Return [x, y] of the center of cell containing provided text 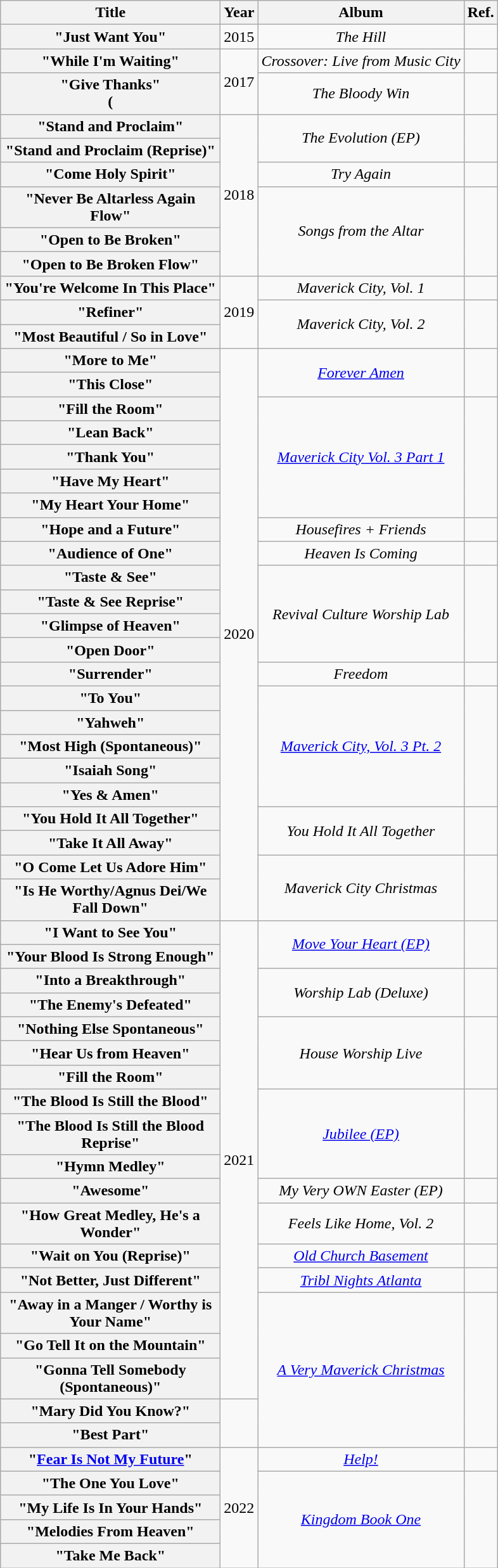
"Just Want You" [110, 37]
"Mary Did You Know?" [110, 1411]
"My Heart Your Home" [110, 505]
"How Great Medley, He's a Wonder" [110, 1223]
"Come Holy Spirit" [110, 174]
"Take Me Back" [110, 1555]
"Most Beautiful / So in Love" [110, 337]
"The Blood Is Still the Blood Reprise" [110, 1133]
"Taste & See" [110, 577]
"Hear Us from Heaven" [110, 1053]
Heaven Is Coming [361, 553]
Ref. [480, 13]
Songs from the Altar [361, 231]
"Wait on You (Reprise)" [110, 1256]
"Thank You" [110, 457]
2019 [239, 312]
Feels Like Home, Vol. 2 [361, 1223]
"My Life Is In Your Hands" [110, 1507]
"Not Better, Just Different" [110, 1280]
Title [110, 13]
The Bloody Win [361, 94]
Freedom [361, 674]
"Refiner" [110, 312]
A Very Maverick Christmas [361, 1370]
Try Again [361, 174]
"Yes & Amen" [110, 795]
"Gonna Tell Somebody (Spontaneous)" [110, 1378]
Maverick City, Vol. 2 [361, 324]
Move Your Heart (EP) [361, 944]
Album [361, 13]
"The Blood Is Still the Blood" [110, 1101]
"Give Thanks" ( [110, 94]
"Best Part" [110, 1435]
Maverick City, Vol. 1 [361, 288]
"Nothing Else Spontaneous" [110, 1029]
The Evolution (EP) [361, 138]
"Audience of One" [110, 553]
"You Hold It All Together" [110, 819]
Maverick City Vol. 3 Part 1 [361, 457]
Revival Culture Worship Lab [361, 614]
"The Enemy's Defeated" [110, 1005]
"Yahweh" [110, 722]
"Hope and a Future" [110, 529]
"Open to Be Broken" [110, 240]
"More to Me" [110, 361]
Housefires + Friends [361, 529]
Crossover: Live from Music City [361, 61]
"Open to Be Broken Flow" [110, 264]
2022 [239, 1507]
"While I'm Waiting" [110, 61]
"Away in a Manger / Worthy is Your Name" [110, 1313]
Maverick City, Vol. 3 Pt. 2 [361, 746]
"Glimpse of Heaven" [110, 626]
2021 [239, 1160]
2017 [239, 81]
"Awesome" [110, 1191]
Worship Lab (Deluxe) [361, 993]
2020 [239, 634]
"O Come Let Us Adore Him" [110, 867]
Maverick City Christmas [361, 887]
Year [239, 13]
"This Close" [110, 385]
Old Church Basement [361, 1256]
The Hill [361, 37]
"Stand and Proclaim (Reprise)" [110, 150]
2018 [239, 195]
"Most High (Spontaneous)" [110, 747]
"Into a Breakthrough" [110, 980]
Tribl Nights Atlanta [361, 1280]
"Isaiah Song" [110, 771]
"The One You Love" [110, 1483]
"Hymn Medley" [110, 1167]
"Your Blood Is Strong Enough" [110, 956]
"Never Be Altarless Again Flow" [110, 207]
"Go Tell It on the Mountain" [110, 1346]
Forever Amen [361, 373]
"Have My Heart" [110, 481]
"Melodies From Heaven" [110, 1531]
"To You" [110, 698]
"Fear Is Not My Future" [110, 1459]
Kingdom Book One [361, 1519]
House Worship Live [361, 1053]
"Surrender" [110, 674]
"Is He Worthy/Agnus Dei/We Fall Down" [110, 900]
"Take It All Away" [110, 843]
You Hold It All Together [361, 831]
"Lean Back" [110, 433]
Help! [361, 1459]
"I Want to See You" [110, 932]
Jubilee (EP) [361, 1133]
"Taste & See Reprise" [110, 601]
"Stand and Proclaim" [110, 126]
"You're Welcome In This Place" [110, 288]
2015 [239, 37]
"Open Door" [110, 650]
My Very OWN Easter (EP) [361, 1191]
